Scan for the cell matching the given text and deliver its [x, y] coordinate at center. 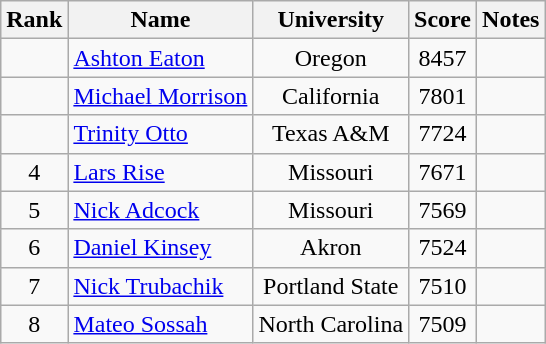
Akron [331, 248]
Ashton Eaton [160, 58]
7510 [443, 286]
Nick Adcock [160, 210]
Lars Rise [160, 172]
North Carolina [331, 324]
Texas A&M [331, 134]
8457 [443, 58]
7509 [443, 324]
8 [34, 324]
Portland State [331, 286]
Daniel Kinsey [160, 248]
7724 [443, 134]
4 [34, 172]
Michael Morrison [160, 96]
Notes [511, 20]
Score [443, 20]
7801 [443, 96]
7569 [443, 210]
6 [34, 248]
7524 [443, 248]
5 [34, 210]
University [331, 20]
Name [160, 20]
7 [34, 286]
Trinity Otto [160, 134]
California [331, 96]
Oregon [331, 58]
7671 [443, 172]
Nick Trubachik [160, 286]
Mateo Sossah [160, 324]
Rank [34, 20]
